Output the [X, Y] coordinate of the center of the cell containing the given text.  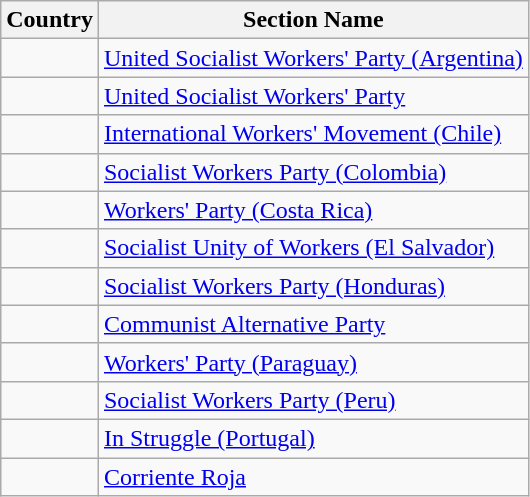
Workers' Party (Costa Rica) [313, 210]
Socialist Workers Party (Honduras) [313, 286]
United Socialist Workers' Party [313, 96]
Workers' Party (Paraguay) [313, 362]
International Workers' Movement (Chile) [313, 134]
United Socialist Workers' Party (Argentina) [313, 58]
Communist Alternative Party [313, 324]
In Struggle (Portugal) [313, 438]
Socialist Workers Party (Colombia) [313, 172]
Socialist Workers Party (Peru) [313, 400]
Country [50, 20]
Socialist Unity of Workers (El Salvador) [313, 248]
Section Name [313, 20]
Corriente Roja [313, 477]
